Find where the given text appears and provide that cell's center as [X, Y] coordinate. 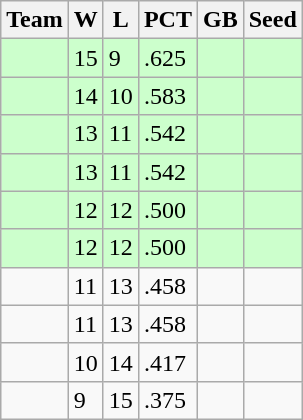
PCT [168, 20]
.375 [168, 400]
.417 [168, 362]
GB [220, 20]
Team [35, 20]
W [86, 20]
.625 [168, 58]
.583 [168, 96]
L [120, 20]
Seed [272, 20]
